Determine the [X, Y] coordinate at the center of the cell enclosing the given text.  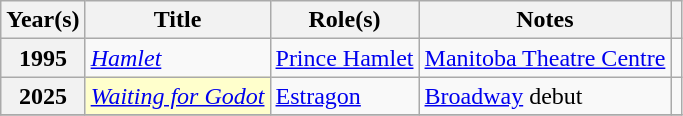
Role(s) [344, 20]
Year(s) [43, 20]
Broadway debut [545, 96]
Prince Hamlet [344, 58]
Hamlet [178, 58]
Estragon [344, 96]
Notes [545, 20]
Manitoba Theatre Centre [545, 58]
Waiting for Godot [178, 96]
2025 [43, 96]
Title [178, 20]
1995 [43, 58]
